Return (x, y) of the center of cell containing provided text 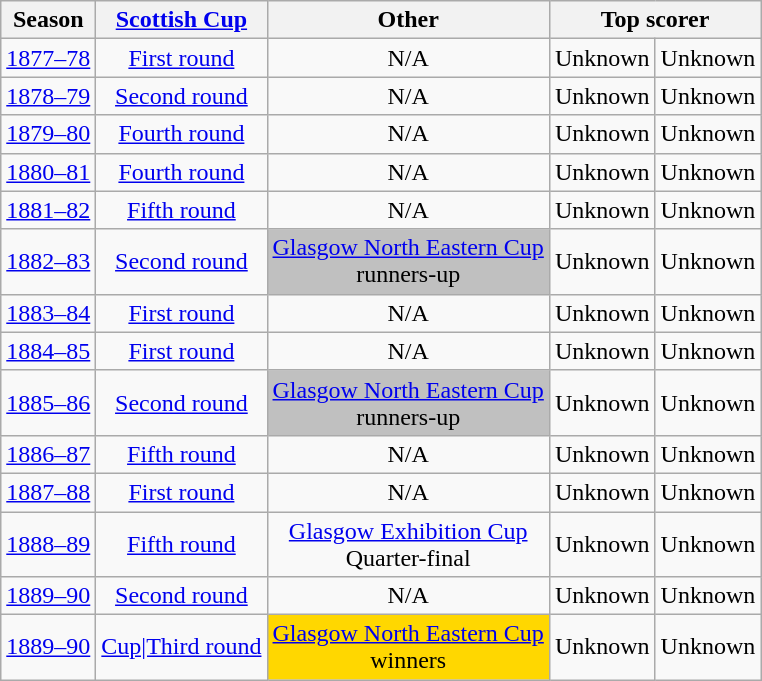
1881–82 (48, 210)
1883–84 (48, 313)
Season (48, 20)
1885–86 (48, 402)
Other (408, 20)
1878–79 (48, 96)
1880–81 (48, 172)
Cup|Third round (182, 648)
1877–78 (48, 58)
1879–80 (48, 134)
1887–88 (48, 492)
Scottish Cup (182, 20)
1888–89 (48, 544)
Glasgow Exhibition CupQuarter-final (408, 544)
Top scorer (654, 20)
1886–87 (48, 454)
1882–83 (48, 262)
Glasgow North Eastern Cupwinners (408, 648)
1884–85 (48, 351)
